Search for the cell housing the specified text and yield its (X, Y) center coordinate. 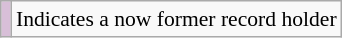
Indicates a now former record holder (176, 19)
